Locate the cell with the specified text and output its (X, Y) center coordinate. 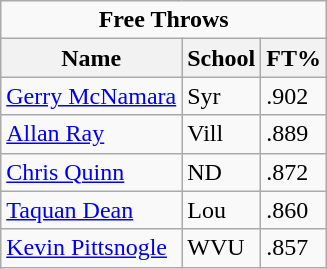
WVU (222, 248)
.860 (294, 210)
Chris Quinn (92, 172)
Taquan Dean (92, 210)
School (222, 58)
.889 (294, 134)
Free Throws (164, 20)
ND (222, 172)
Kevin Pittsnogle (92, 248)
Name (92, 58)
Vill (222, 134)
FT% (294, 58)
Lou (222, 210)
Syr (222, 96)
Gerry McNamara (92, 96)
.857 (294, 248)
Allan Ray (92, 134)
.872 (294, 172)
.902 (294, 96)
